For the text-containing cell, return its midpoint in [X, Y] coordinate format. 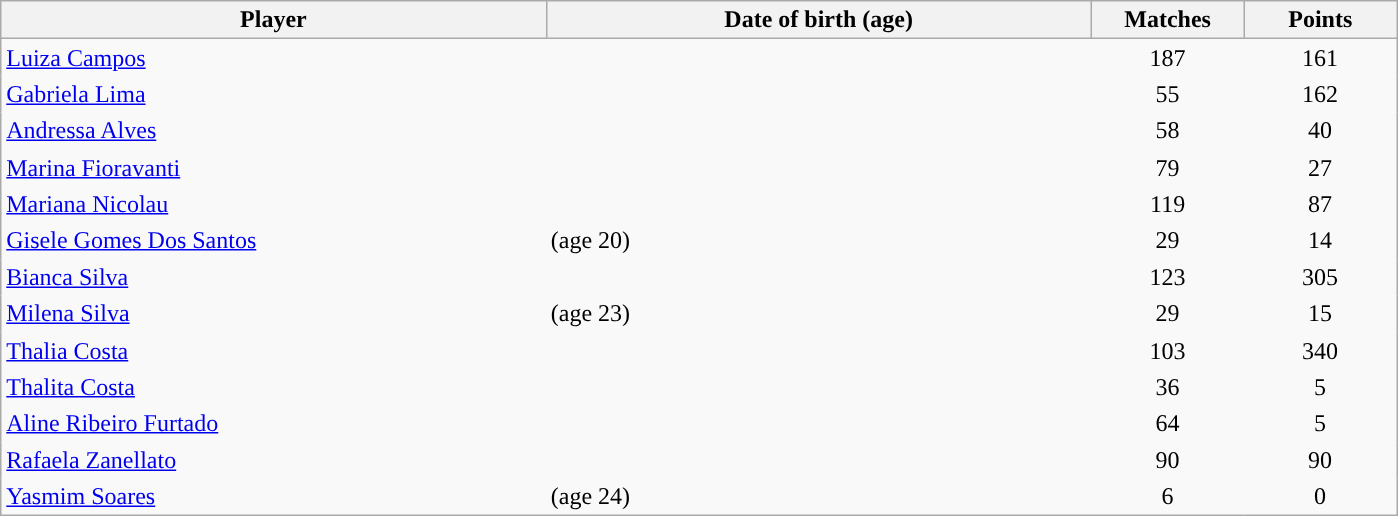
Mariana Nicolau [274, 204]
55 [1168, 94]
103 [1168, 350]
187 [1168, 58]
161 [1320, 58]
Milena Silva [274, 314]
Gisele Gomes Dos Santos [274, 240]
Thalita Costa [274, 388]
Points [1320, 20]
Andressa Alves [274, 132]
40 [1320, 132]
(age 23) [818, 314]
162 [1320, 94]
6 [1168, 496]
Luiza Campos [274, 58]
123 [1168, 278]
27 [1320, 168]
Yasmim Soares [274, 496]
(age 24) [818, 496]
15 [1320, 314]
119 [1168, 204]
Player [274, 20]
79 [1168, 168]
87 [1320, 204]
Matches [1168, 20]
(age 20) [818, 240]
Bianca Silva [274, 278]
64 [1168, 424]
Date of birth (age) [818, 20]
36 [1168, 388]
305 [1320, 278]
0 [1320, 496]
Gabriela Lima [274, 94]
Marina Fioravanti [274, 168]
Rafaela Zanellato [274, 460]
340 [1320, 350]
Thalia Costa [274, 350]
58 [1168, 132]
Aline Ribeiro Furtado [274, 424]
14 [1320, 240]
